Determine the (X, Y) coordinate at the center of the cell enclosing the given text.  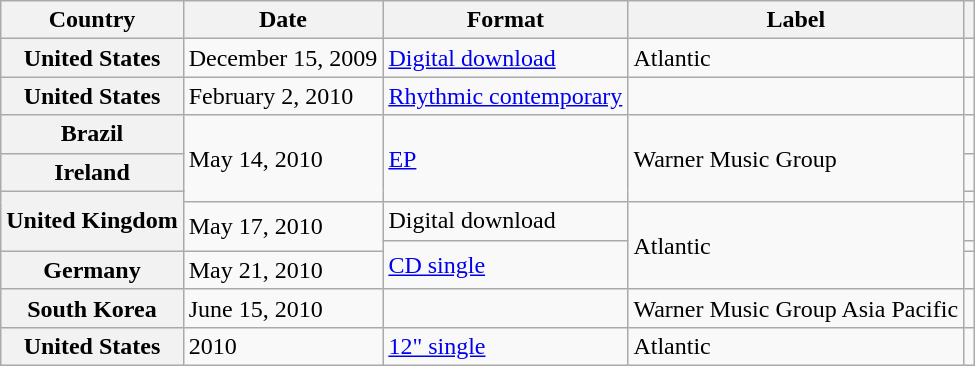
South Korea (92, 308)
Germany (92, 270)
May 14, 2010 (283, 158)
Warner Music Group (796, 158)
Date (283, 20)
Country (92, 20)
CD single (506, 264)
Rhythmic contemporary (506, 96)
12" single (506, 346)
Ireland (92, 172)
May 17, 2010 (283, 226)
Format (506, 20)
2010 (283, 346)
May 21, 2010 (283, 270)
EP (506, 158)
December 15, 2009 (283, 58)
Brazil (92, 134)
Warner Music Group Asia Pacific (796, 308)
Label (796, 20)
United Kingdom (92, 221)
February 2, 2010 (283, 96)
June 15, 2010 (283, 308)
